Extract the [x, y] coordinate from the center of the cell holding the provided text.  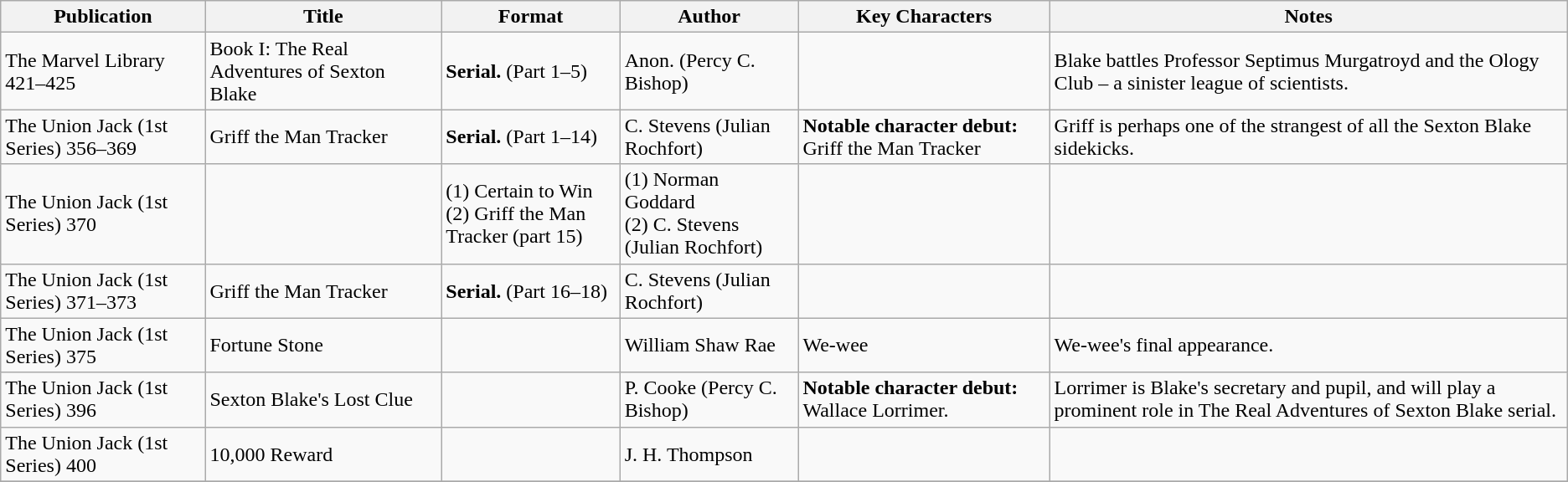
William Shaw Rae [709, 345]
Notable character debut: Wallace Lorrimer. [924, 400]
Serial. (Part 16–18) [531, 291]
Blake battles Professor Septimus Murgatroyd and the Ology Club – a sinister league of scientists. [1308, 71]
Publication [103, 17]
Author [709, 17]
Book I: The Real Adventures of Sexton Blake [323, 71]
Key Characters [924, 17]
Anon. (Percy C. Bishop) [709, 71]
10,000 Reward [323, 454]
We-wee's final appearance. [1308, 345]
Format [531, 17]
J. H. Thompson [709, 454]
The Marvel Library 421–425 [103, 71]
(1) Certain to Win (2) Griff the Man Tracker (part 15) [531, 214]
The Union Jack (1st Series) 356–369 [103, 137]
Title [323, 17]
Serial. (Part 1–14) [531, 137]
Notes [1308, 17]
Lorrimer is Blake's secretary and pupil, and will play a prominent role in The Real Adventures of Sexton Blake serial. [1308, 400]
P. Cooke (Percy C. Bishop) [709, 400]
We-wee [924, 345]
Notable character debut: Griff the Man Tracker [924, 137]
(1) Norman Goddard (2) C. Stevens (Julian Rochfort) [709, 214]
The Union Jack (1st Series) 400 [103, 454]
Sexton Blake's Lost Clue [323, 400]
Fortune Stone [323, 345]
Griff is perhaps one of the strangest of all the Sexton Blake sidekicks. [1308, 137]
The Union Jack (1st Series) 375 [103, 345]
The Union Jack (1st Series) 371–373 [103, 291]
The Union Jack (1st Series) 370 [103, 214]
Serial. (Part 1–5) [531, 71]
The Union Jack (1st Series) 396 [103, 400]
